Find where the given text appears and provide that cell's center as (x, y) coordinate. 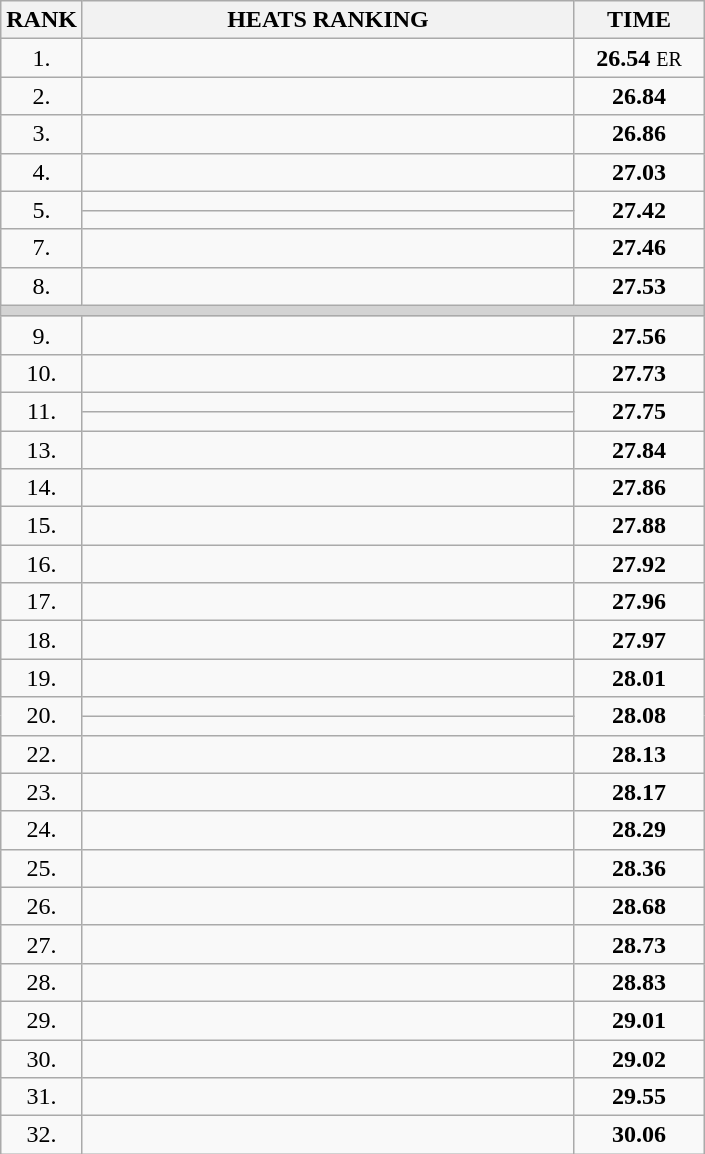
27.86 (640, 488)
HEATS RANKING (328, 20)
18. (42, 640)
26. (42, 906)
28.13 (640, 754)
28.73 (640, 944)
8. (42, 286)
29.55 (640, 1097)
31. (42, 1097)
30. (42, 1059)
32. (42, 1135)
28.68 (640, 906)
RANK (42, 20)
19. (42, 678)
27.88 (640, 526)
27.96 (640, 602)
27.75 (640, 411)
10. (42, 373)
7. (42, 248)
27.46 (640, 248)
11. (42, 411)
15. (42, 526)
30.06 (640, 1135)
26.86 (640, 134)
23. (42, 792)
25. (42, 868)
17. (42, 602)
28.08 (640, 716)
1. (42, 58)
22. (42, 754)
14. (42, 488)
27. (42, 944)
TIME (640, 20)
27.92 (640, 564)
27.42 (640, 210)
27.53 (640, 286)
29.02 (640, 1059)
20. (42, 716)
28.01 (640, 678)
28. (42, 982)
27.03 (640, 172)
2. (42, 96)
27.56 (640, 335)
9. (42, 335)
26.84 (640, 96)
27.97 (640, 640)
28.36 (640, 868)
29.01 (640, 1020)
5. (42, 210)
28.17 (640, 792)
4. (42, 172)
24. (42, 830)
27.73 (640, 373)
28.29 (640, 830)
16. (42, 564)
27.84 (640, 449)
3. (42, 134)
13. (42, 449)
29. (42, 1020)
26.54 ER (640, 58)
28.83 (640, 982)
